Provide the [x, y] coordinate of the cell's center where the given text is located.  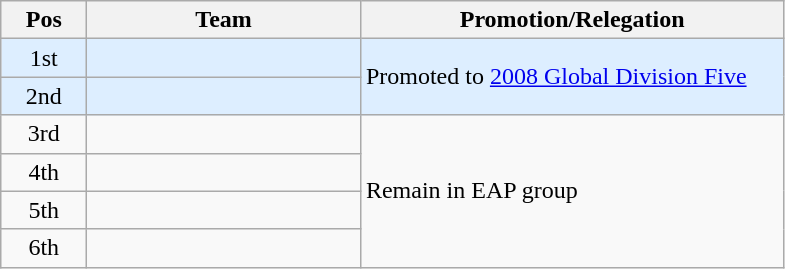
Remain in EAP group [572, 191]
Team [224, 20]
4th [44, 172]
1st [44, 58]
5th [44, 210]
6th [44, 248]
Pos [44, 20]
2nd [44, 96]
Promoted to 2008 Global Division Five [572, 77]
Promotion/Relegation [572, 20]
3rd [44, 134]
